Detect which cell encompasses the target text, then output its (X, Y) center coordinate. 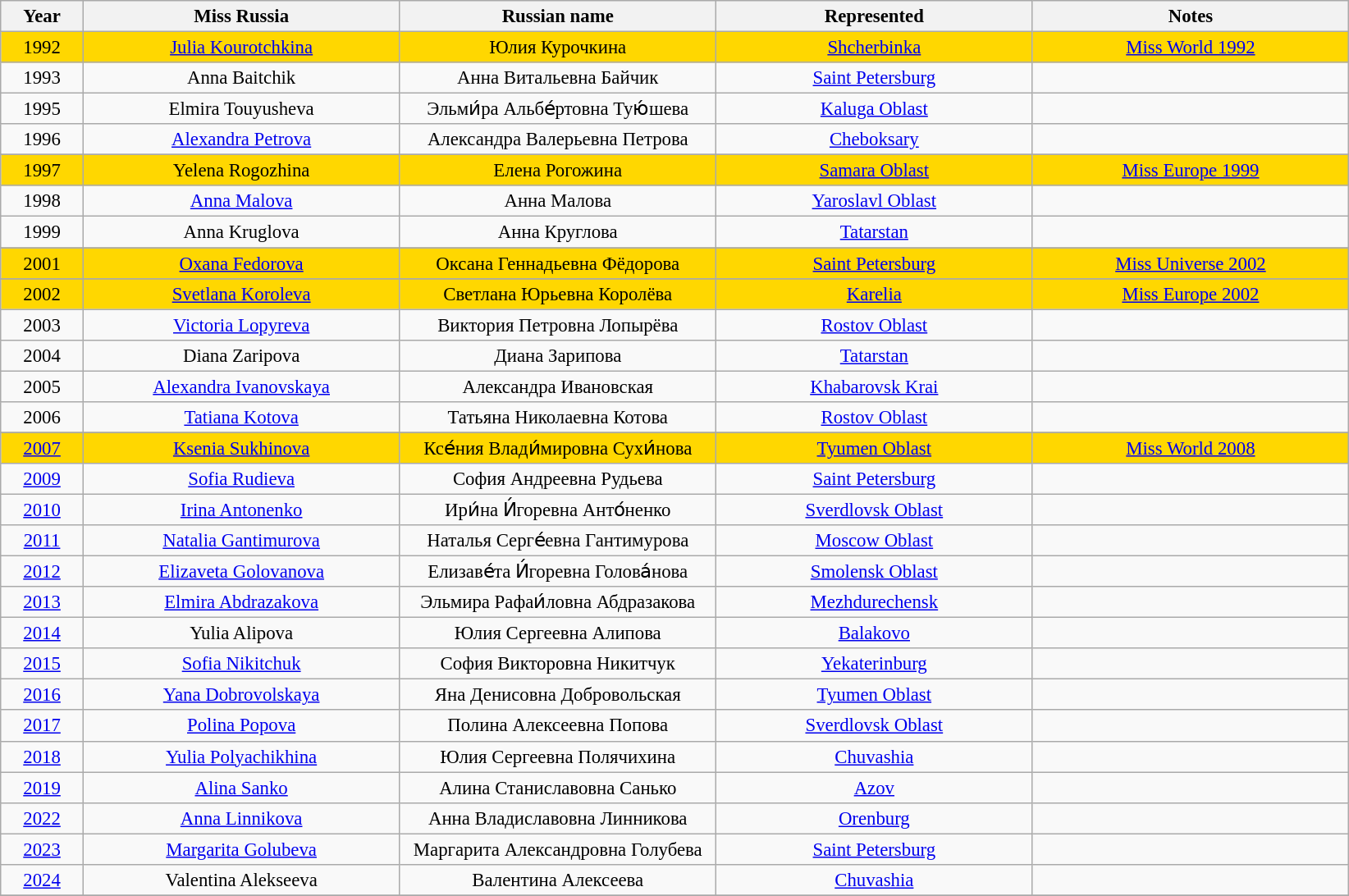
Orenburg (875, 818)
Светлана Юрьевна Королёва (558, 294)
Mezhdurechensk (875, 602)
Ксе́ния Влади́мировна Сухи́нова (558, 448)
Diana Zaripova (241, 355)
Year (43, 16)
1997 (43, 171)
Ksenia Sukhinova (241, 448)
Ири́на И́горевна Анто́ненко (558, 510)
Oxana Fedorova (241, 263)
София Андреевна Рудьева (558, 479)
Sofia Nikitchuk (241, 664)
Alina Sanko (241, 788)
Полина Алексеевна Попова (558, 726)
Александра Ивановская (558, 386)
Валентина Алексеева (558, 880)
2009 (43, 479)
Svetlana Koroleva (241, 294)
2002 (43, 294)
Эльми́ра Альбе́ртовна Тую́шева (558, 109)
Anna Malova (241, 201)
2011 (43, 541)
Алина Станиславовна Санько (558, 788)
Анна Малова (558, 201)
2005 (43, 386)
2003 (43, 325)
Khabarovsk Krai (875, 386)
Balakovo (875, 633)
Александра Валерьевна Петрова (558, 139)
Alexandra Petrova (241, 139)
Яна Денисовна Добровольская (558, 695)
Samara Oblast (875, 171)
1998 (43, 201)
2022 (43, 818)
2019 (43, 788)
Victoria Lopyreva (241, 325)
Miss Europe 1999 (1191, 171)
2013 (43, 602)
Юлия Сергеевна Алипова (558, 633)
Elmira Touyusheva (241, 109)
2015 (43, 664)
1992 (43, 48)
2001 (43, 263)
2006 (43, 418)
Anna Linnikova (241, 818)
Татьяна Николаевна Котова (558, 418)
Elizaveta Golovanova (241, 572)
Yulia Polyachikhina (241, 757)
Moscow Oblast (875, 541)
1999 (43, 232)
Эльмира Рафаи́ловна Абдразакова (558, 602)
Miss Russia (241, 16)
Yelena Rogozhina (241, 171)
1996 (43, 139)
2004 (43, 355)
Elmira Abdrazakova (241, 602)
2007 (43, 448)
2012 (43, 572)
Анна Владиславовна Линникова (558, 818)
Kaluga Oblast (875, 109)
2018 (43, 757)
Yaroslavl Oblast (875, 201)
Диана Зарипова (558, 355)
Polina Popova (241, 726)
Azov (875, 788)
Tatiana Kotova (241, 418)
Юлия Курочкина (558, 48)
Yulia Alipova (241, 633)
Natalia Gantimurova (241, 541)
Yekaterinburg (875, 664)
Julia Kourotchkina (241, 48)
1993 (43, 78)
Alexandra Ivanovskaya (241, 386)
Anna Baitchik (241, 78)
Елена Рогожина (558, 171)
Valentina Alekseeva (241, 880)
София Викторовна Никитчук (558, 664)
Юлия Сергеевна Полячихина (558, 757)
Irina Antonenko (241, 510)
Yana Dobrovolskaya (241, 695)
Notes (1191, 16)
Margarita Golubeva (241, 849)
Miss Universe 2002 (1191, 263)
Represented (875, 16)
Sofia Rudieva (241, 479)
2010 (43, 510)
Miss World 2008 (1191, 448)
Елизаве́та И́горевна Голова́нова (558, 572)
Анна Витальевна Байчик (558, 78)
1995 (43, 109)
2017 (43, 726)
Наталья Серге́евна Гантимурова (558, 541)
Russian name (558, 16)
Маргарита Александровна Голубева (558, 849)
2016 (43, 695)
Cheboksary (875, 139)
2024 (43, 880)
2014 (43, 633)
Miss World 1992 (1191, 48)
Виктория Петровна Лопырёва (558, 325)
Shcherbinka (875, 48)
Miss Europe 2002 (1191, 294)
Smolensk Oblast (875, 572)
Anna Kruglova (241, 232)
2023 (43, 849)
Оксана Геннадьевна Фёдорова (558, 263)
Karelia (875, 294)
Анна Круглова (558, 232)
